Search for the cell housing the specified text and yield its (X, Y) center coordinate. 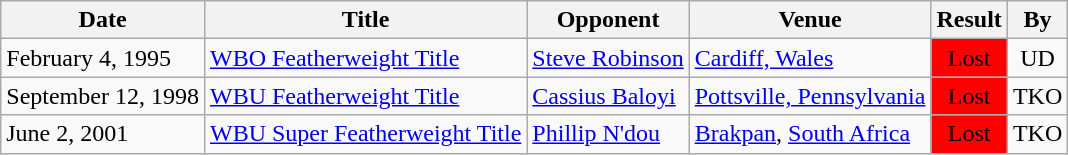
Date (103, 20)
Cassius Baloyi (608, 96)
Pottsville, Pennsylvania (810, 96)
Title (365, 20)
WBU Featherweight Title (365, 96)
February 4, 1995 (103, 58)
Cardiff, Wales (810, 58)
Opponent (608, 20)
Steve Robinson (608, 58)
By (1037, 20)
Brakpan, South Africa (810, 134)
Venue (810, 20)
June 2, 2001 (103, 134)
September 12, 1998 (103, 96)
WBO Featherweight Title (365, 58)
WBU Super Featherweight Title (365, 134)
Phillip N'dou (608, 134)
Result (969, 20)
UD (1037, 58)
